Scan for the cell matching the given text and deliver its [x, y] coordinate at center. 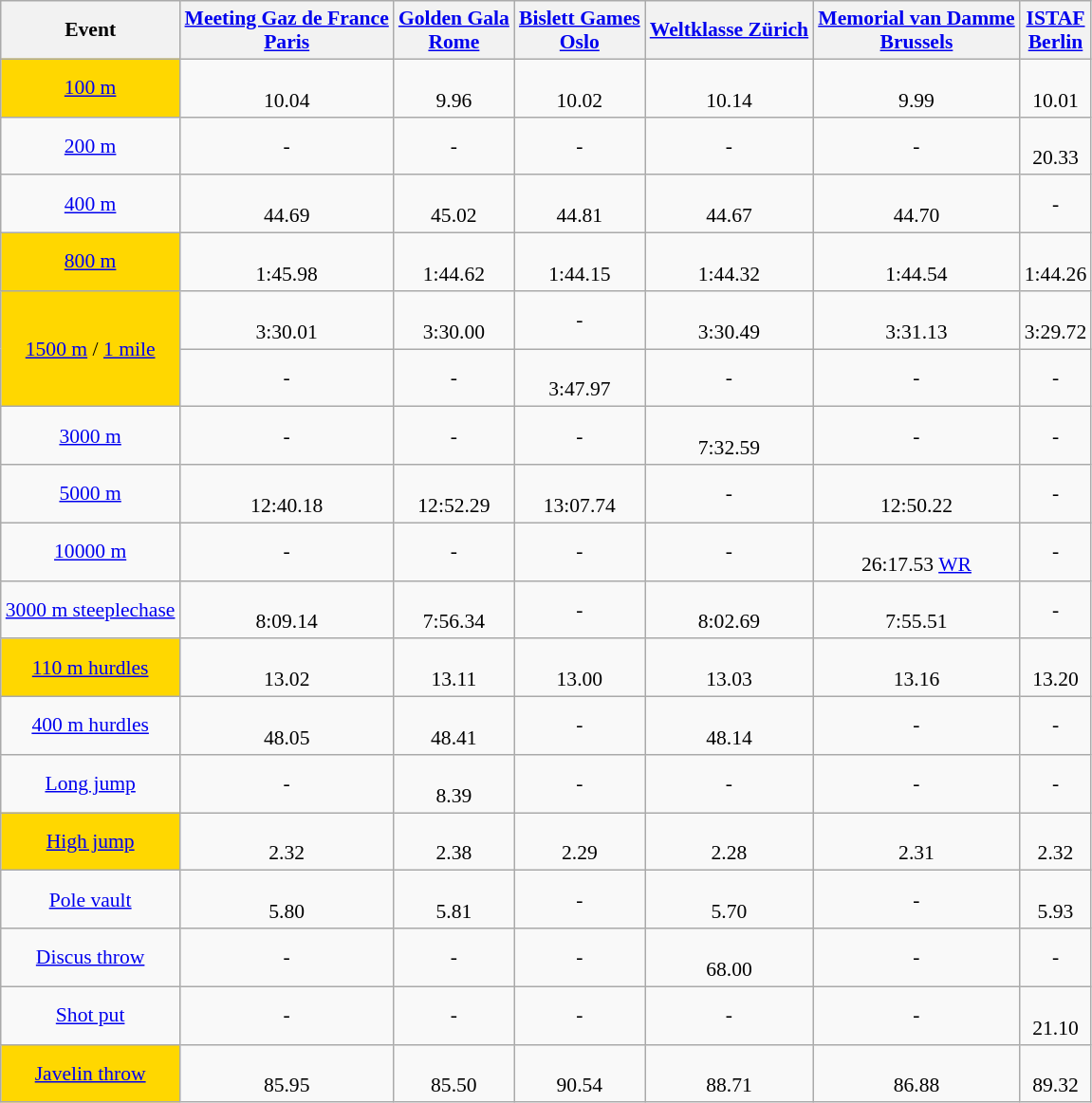
85.50 [453, 1074]
20.33 [1055, 146]
13.20 [1055, 668]
10.01 [1055, 87]
1:44.62 [453, 262]
13.11 [453, 668]
8:09.14 [287, 609]
3:29.72 [1055, 321]
5.93 [1055, 899]
8:02.69 [729, 609]
Bislett GamesOslo [580, 30]
3:30.00 [453, 321]
48.05 [287, 726]
2.29 [580, 842]
Javelin throw [91, 1074]
5000 m [91, 493]
13:07.74 [580, 493]
10.14 [729, 87]
44.67 [729, 205]
3000 m [91, 436]
800 m [91, 262]
1:44.32 [729, 262]
12:52.29 [453, 493]
3000 m steeplechase [91, 609]
110 m hurdles [91, 668]
13.16 [916, 668]
90.54 [580, 1074]
1:44.54 [916, 262]
1500 m / 1 mile [91, 349]
48.14 [729, 726]
Pole vault [91, 899]
7:56.34 [453, 609]
9.96 [453, 87]
10.04 [287, 87]
68.00 [729, 958]
13.02 [287, 668]
44.81 [580, 205]
88.71 [729, 1074]
89.32 [1055, 1074]
400 m hurdles [91, 726]
85.95 [287, 1074]
3:47.97 [580, 377]
5.80 [287, 899]
400 m [91, 205]
12:50.22 [916, 493]
48.41 [453, 726]
Shot put [91, 1015]
9.99 [916, 87]
3:30.01 [287, 321]
1:44.26 [1055, 262]
2.28 [729, 842]
200 m [91, 146]
7:32.59 [729, 436]
Golden GalaRome [453, 30]
12:40.18 [287, 493]
13.03 [729, 668]
2.31 [916, 842]
21.10 [1055, 1015]
5.81 [453, 899]
45.02 [453, 205]
100 m [91, 87]
8.39 [453, 783]
Memorial van DammeBrussels [916, 30]
3:30.49 [729, 321]
Meeting Gaz de FranceParis [287, 30]
Long jump [91, 783]
3:31.13 [916, 321]
5.70 [729, 899]
1:45.98 [287, 262]
44.70 [916, 205]
High jump [91, 842]
7:55.51 [916, 609]
10000 m [91, 552]
1:44.15 [580, 262]
Weltklasse Zürich [729, 30]
ISTAFBerlin [1055, 30]
2.38 [453, 842]
86.88 [916, 1074]
Discus throw [91, 958]
10.02 [580, 87]
26:17.53 WR [916, 552]
13.00 [580, 668]
44.69 [287, 205]
Event [91, 30]
